Provide the (x, y) coordinate of the cell's center where the given text is located.  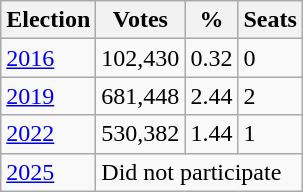
Votes (140, 20)
530,382 (140, 134)
Election (48, 20)
% (212, 20)
2022 (48, 134)
2025 (48, 172)
Did not participate (200, 172)
2019 (48, 96)
2.44 (212, 96)
1 (270, 134)
1.44 (212, 134)
2016 (48, 58)
681,448 (140, 96)
Seats (270, 20)
2 (270, 96)
0.32 (212, 58)
102,430 (140, 58)
0 (270, 58)
